Pinpoint the cell where the given text exists, returning its (X, Y) midpoint coordinate. 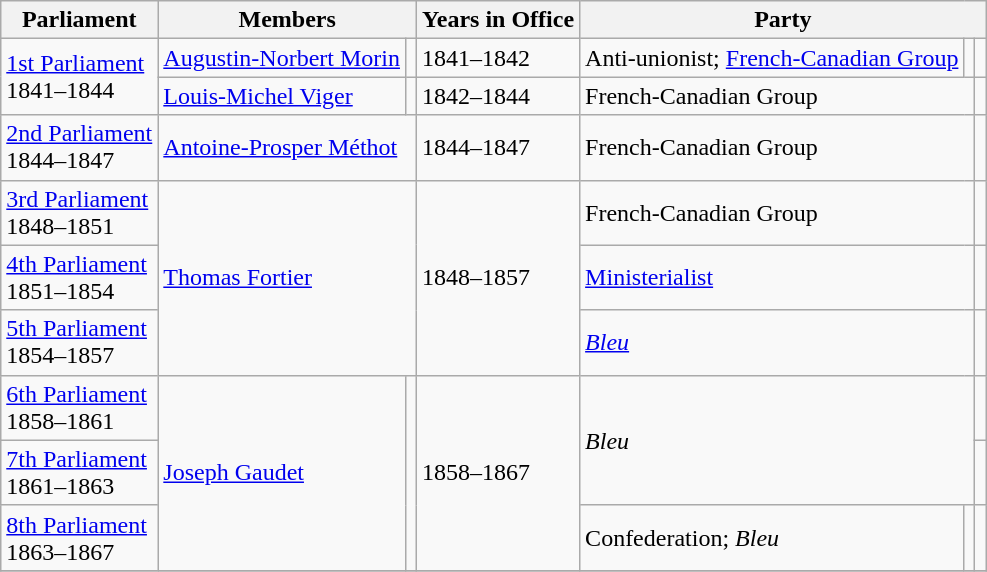
1848–1857 (498, 278)
1841–1842 (498, 58)
Augustin-Norbert Morin (282, 58)
Years in Office (498, 20)
Confederation; Bleu (772, 538)
1858–1867 (498, 472)
4th Parliament1851–1854 (80, 278)
Thomas Fortier (288, 278)
1st Parliament1841–1844 (80, 77)
8th Parliament 1863–1867 (80, 538)
Antoine-Prosper Méthot (288, 148)
6th Parliament 1858–1861 (80, 408)
1842–1844 (498, 96)
7th Parliament 1861–1863 (80, 472)
Anti-unionist; French-Canadian Group (772, 58)
2nd Parliament 1844–1847 (80, 148)
1844–1847 (498, 148)
Party (783, 20)
5th Parliament 1854–1857 (80, 342)
Louis-Michel Viger (282, 96)
Ministerialist (778, 278)
3rd Parliament 1848–1851 (80, 212)
Parliament (80, 20)
Members (288, 20)
Joseph Gaudet (282, 472)
